From the cell containing the given text, extract its center point as (X, Y) coordinate. 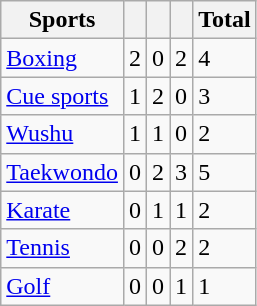
5 (225, 172)
4 (225, 58)
Cue sports (62, 96)
Tennis (62, 248)
Boxing (62, 58)
Total (225, 20)
Taekwondo (62, 172)
Wushu (62, 134)
Sports (62, 20)
Golf (62, 286)
Karate (62, 210)
